Provide the [x, y] coordinate of the cell's center where the given text is located.  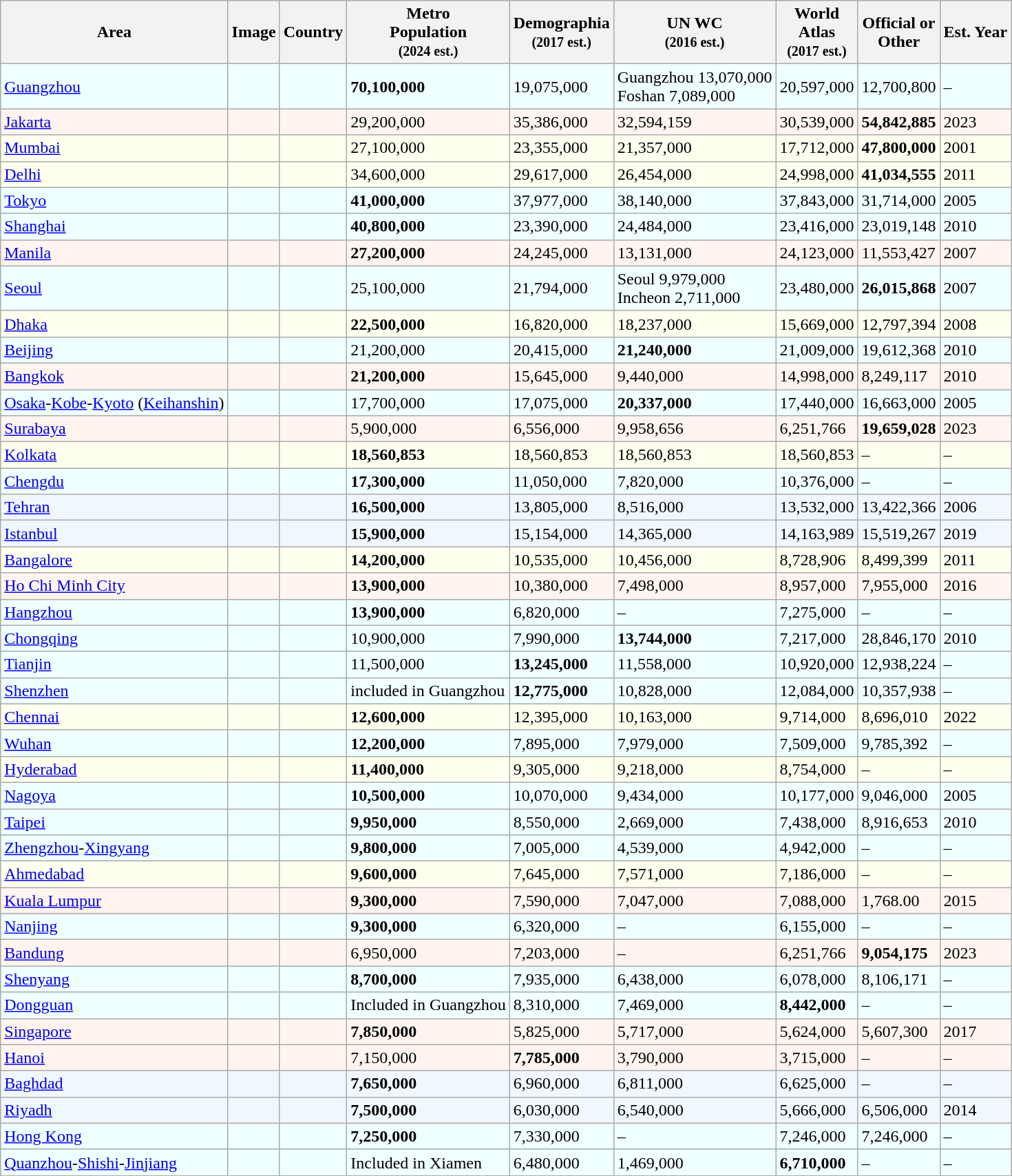
15,519,267 [899, 534]
Guangzhou 13,070,000Foshan 7,089,000 [695, 87]
7,186,000 [816, 874]
5,624,000 [816, 1031]
7,250,000 [428, 1136]
Dhaka [114, 324]
Baghdad [114, 1084]
13,131,000 [695, 253]
41,034,555 [899, 174]
Hong Kong [114, 1136]
Included in Guangzhou [428, 1005]
34,600,000 [428, 174]
6,438,000 [695, 979]
10,535,000 [562, 560]
Ho Chi Minh City [114, 586]
9,785,392 [899, 743]
Tokyo [114, 200]
9,950,000 [428, 821]
8,916,653 [899, 821]
11,553,427 [899, 253]
6,950,000 [428, 953]
2,669,000 [695, 821]
54,842,885 [899, 122]
12,200,000 [428, 743]
Mumbai [114, 148]
31,714,000 [899, 200]
21,357,000 [695, 148]
24,123,000 [816, 253]
7,203,000 [562, 953]
15,154,000 [562, 534]
14,200,000 [428, 560]
11,500,000 [428, 664]
40,800,000 [428, 227]
Shenyang [114, 979]
6,506,000 [899, 1110]
1,469,000 [695, 1162]
1,768.00 [899, 901]
5,607,300 [899, 1031]
2022 [976, 717]
18,237,000 [695, 324]
Surabaya [114, 429]
Shanghai [114, 227]
5,825,000 [562, 1031]
24,998,000 [816, 174]
UN WC(2016 est.) [695, 32]
Dongguan [114, 1005]
7,498,000 [695, 586]
16,500,000 [428, 507]
4,942,000 [816, 848]
9,958,656 [695, 429]
27,100,000 [428, 148]
Chongqing [114, 638]
12,700,800 [899, 87]
Kuala Lumpur [114, 901]
Bandung [114, 953]
3,715,000 [816, 1058]
Guangzhou [114, 87]
Hyderabad [114, 769]
7,469,000 [695, 1005]
Riyadh [114, 1110]
6,320,000 [562, 927]
7,850,000 [428, 1031]
12,938,224 [899, 664]
2014 [976, 1110]
5,666,000 [816, 1110]
10,900,000 [428, 638]
9,800,000 [428, 848]
8,696,010 [899, 717]
MetroPopulation(2024 est.) [428, 32]
12,775,000 [562, 691]
14,998,000 [816, 376]
15,645,000 [562, 376]
16,663,000 [899, 403]
24,245,000 [562, 253]
9,434,000 [695, 795]
13,805,000 [562, 507]
70,100,000 [428, 87]
5,900,000 [428, 429]
9,714,000 [816, 717]
Istanbul [114, 534]
8,754,000 [816, 769]
Singapore [114, 1031]
9,046,000 [899, 795]
6,540,000 [695, 1110]
Quanzhou-Shishi-Jinjiang [114, 1162]
24,484,000 [695, 227]
Seoul 9,979,000Incheon 2,711,000 [695, 288]
Tianjin [114, 664]
6,960,000 [562, 1084]
27,200,000 [428, 253]
included in Guangzhou [428, 691]
17,712,000 [816, 148]
23,390,000 [562, 227]
Manila [114, 253]
7,650,000 [428, 1084]
7,955,000 [899, 586]
7,645,000 [562, 874]
21,240,000 [695, 350]
9,305,000 [562, 769]
6,078,000 [816, 979]
22,500,000 [428, 324]
29,200,000 [428, 122]
Wuhan [114, 743]
7,590,000 [562, 901]
8,499,399 [899, 560]
19,612,368 [899, 350]
16,820,000 [562, 324]
6,625,000 [816, 1084]
8,957,000 [816, 586]
3,790,000 [695, 1058]
23,416,000 [816, 227]
11,400,000 [428, 769]
20,597,000 [816, 87]
29,617,000 [562, 174]
Area [114, 32]
7,005,000 [562, 848]
10,920,000 [816, 664]
7,150,000 [428, 1058]
WorldAtlas(2017 est.) [816, 32]
2017 [976, 1031]
10,456,000 [695, 560]
7,785,000 [562, 1058]
38,140,000 [695, 200]
9,218,000 [695, 769]
7,509,000 [816, 743]
8,550,000 [562, 821]
13,422,366 [899, 507]
13,532,000 [816, 507]
7,275,000 [816, 612]
12,797,394 [899, 324]
Included in Xiamen [428, 1162]
10,828,000 [695, 691]
47,800,000 [899, 148]
Image [253, 32]
2015 [976, 901]
Chengdu [114, 481]
7,330,000 [562, 1136]
11,558,000 [695, 664]
26,015,868 [899, 288]
10,163,000 [695, 717]
9,440,000 [695, 376]
10,376,000 [816, 481]
23,019,148 [899, 227]
8,106,171 [899, 979]
5,717,000 [695, 1031]
28,846,170 [899, 638]
7,895,000 [562, 743]
15,669,000 [816, 324]
Delhi [114, 174]
15,900,000 [428, 534]
7,979,000 [695, 743]
4,539,000 [695, 848]
8,310,000 [562, 1005]
6,480,000 [562, 1162]
21,794,000 [562, 288]
Bangkok [114, 376]
Beijing [114, 350]
8,728,906 [816, 560]
7,047,000 [695, 901]
17,700,000 [428, 403]
6,811,000 [695, 1084]
13,245,000 [562, 664]
14,163,989 [816, 534]
Jakarta [114, 122]
12,084,000 [816, 691]
17,300,000 [428, 481]
9,600,000 [428, 874]
9,054,175 [899, 953]
6,556,000 [562, 429]
7,500,000 [428, 1110]
Shenzhen [114, 691]
7,990,000 [562, 638]
23,355,000 [562, 148]
2016 [976, 586]
Hangzhou [114, 612]
Zhengzhou-Xingyang [114, 848]
2019 [976, 534]
7,217,000 [816, 638]
12,600,000 [428, 717]
6,030,000 [562, 1110]
2001 [976, 148]
Country [313, 32]
10,070,000 [562, 795]
17,440,000 [816, 403]
Tehran [114, 507]
32,594,159 [695, 122]
7,571,000 [695, 874]
10,357,938 [899, 691]
6,155,000 [816, 927]
17,075,000 [562, 403]
10,380,000 [562, 586]
12,395,000 [562, 717]
Seoul [114, 288]
19,659,028 [899, 429]
8,249,117 [899, 376]
21,009,000 [816, 350]
25,100,000 [428, 288]
30,539,000 [816, 122]
Hanoi [114, 1058]
37,843,000 [816, 200]
13,744,000 [695, 638]
37,977,000 [562, 200]
Nagoya [114, 795]
Taipei [114, 821]
Est. Year [976, 32]
14,365,000 [695, 534]
Nanjing [114, 927]
8,700,000 [428, 979]
8,516,000 [695, 507]
Official orOther [899, 32]
2008 [976, 324]
6,710,000 [816, 1162]
35,386,000 [562, 122]
Demographia(2017 est.) [562, 32]
20,337,000 [695, 403]
19,075,000 [562, 87]
Ahmedabad [114, 874]
Kolkata [114, 455]
20,415,000 [562, 350]
10,177,000 [816, 795]
41,000,000 [428, 200]
10,500,000 [428, 795]
11,050,000 [562, 481]
23,480,000 [816, 288]
26,454,000 [695, 174]
7,088,000 [816, 901]
6,820,000 [562, 612]
Chennai [114, 717]
8,442,000 [816, 1005]
2006 [976, 507]
7,935,000 [562, 979]
7,438,000 [816, 821]
Osaka-Kobe-Kyoto (Keihanshin) [114, 403]
7,820,000 [695, 481]
Bangalore [114, 560]
